Pinpoint the cell where the given text exists, returning its [X, Y] midpoint coordinate. 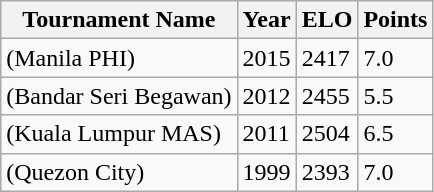
(Kuala Lumpur MAS) [119, 134]
(Manila PHI) [119, 58]
5.5 [396, 96]
1999 [266, 172]
(Quezon City) [119, 172]
2504 [327, 134]
2011 [266, 134]
Year [266, 20]
Points [396, 20]
6.5 [396, 134]
2455 [327, 96]
ELO [327, 20]
(Bandar Seri Begawan) [119, 96]
2417 [327, 58]
Tournament Name [119, 20]
2393 [327, 172]
2015 [266, 58]
2012 [266, 96]
